Search for the cell housing the specified text and yield its [X, Y] center coordinate. 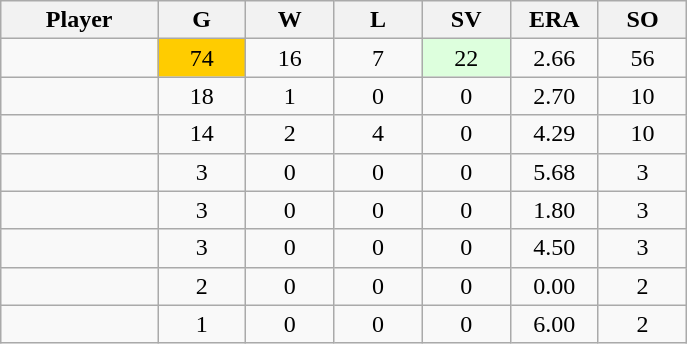
W [290, 20]
7 [378, 58]
ERA [554, 20]
0.00 [554, 286]
SO [642, 20]
Player [80, 20]
4.50 [554, 248]
5.68 [554, 172]
4.29 [554, 134]
G [202, 20]
SV [466, 20]
18 [202, 96]
14 [202, 134]
2.66 [554, 58]
16 [290, 58]
74 [202, 58]
6.00 [554, 324]
1.80 [554, 210]
56 [642, 58]
2.70 [554, 96]
22 [466, 58]
4 [378, 134]
L [378, 20]
